Provide the (x, y) coordinate of the cell's center where the given text is located.  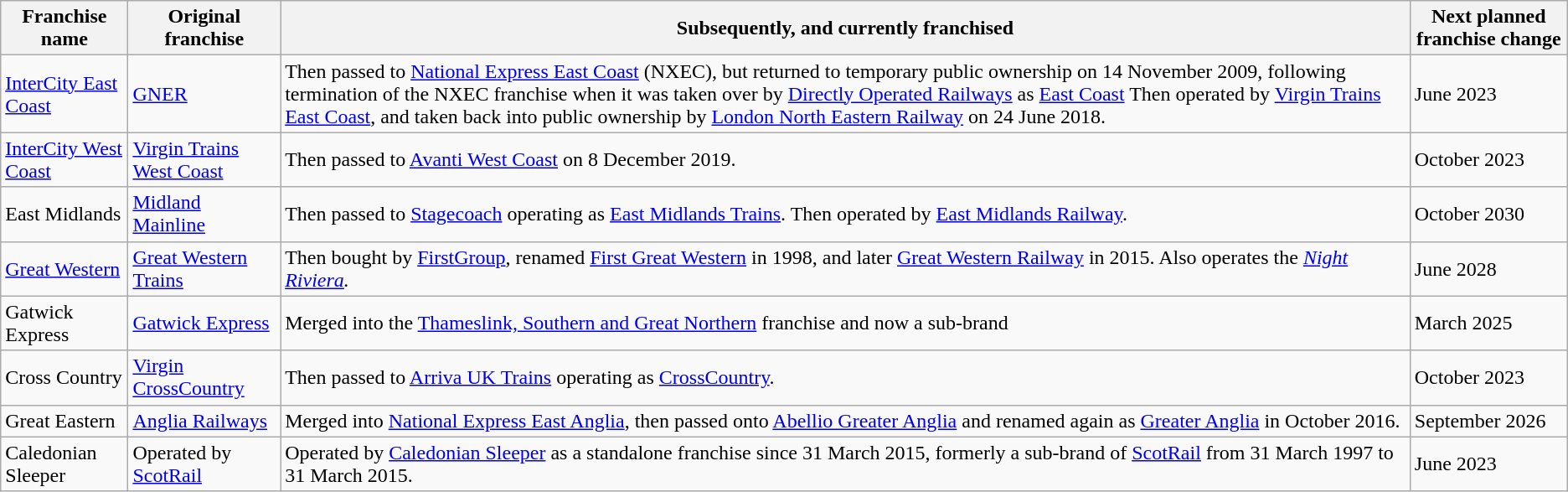
Anglia Railways (204, 421)
InterCity West Coast (64, 159)
June 2028 (1488, 268)
Merged into National Express East Anglia, then passed onto Abellio Greater Anglia and renamed again as Greater Anglia in October 2016. (846, 421)
Next planned franchise change (1488, 28)
GNER (204, 94)
Virgin Trains West Coast (204, 159)
Operated by ScotRail (204, 464)
Virgin CrossCountry (204, 377)
March 2025 (1488, 324)
Franchise name (64, 28)
Midland Mainline (204, 215)
Great Eastern (64, 421)
Then bought by FirstGroup, renamed First Great Western in 1998, and later Great Western Railway in 2015. Also operates the Night Riviera. (846, 268)
October 2030 (1488, 215)
Merged into the Thameslink, Southern and Great Northern franchise and now a sub-brand (846, 324)
Original franchise (204, 28)
Then passed to Stagecoach operating as East Midlands Trains. Then operated by East Midlands Railway. (846, 215)
East Midlands (64, 215)
Subsequently, and currently franchised (846, 28)
Cross Country (64, 377)
Operated by Caledonian Sleeper as a standalone franchise since 31 March 2015, formerly a sub-brand of ScotRail from 31 March 1997 to 31 March 2015. (846, 464)
Then passed to Arriva UK Trains operating as CrossCountry. (846, 377)
Great Western (64, 268)
InterCity East Coast (64, 94)
Caledonian Sleeper (64, 464)
Then passed to Avanti West Coast on 8 December 2019. (846, 159)
Great Western Trains (204, 268)
September 2026 (1488, 421)
